Return the [X, Y] coordinate for the center point of the cell that contains the specified text.  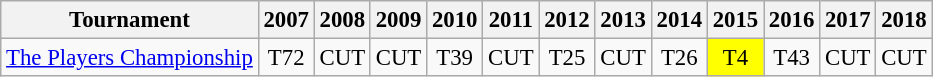
2012 [567, 20]
2011 [511, 20]
2010 [455, 20]
2007 [286, 20]
2018 [904, 20]
2015 [735, 20]
T39 [455, 58]
2008 [342, 20]
T26 [679, 58]
2016 [792, 20]
T25 [567, 58]
T4 [735, 58]
2017 [848, 20]
Tournament [130, 20]
2014 [679, 20]
T43 [792, 58]
The Players Championship [130, 58]
2013 [623, 20]
2009 [398, 20]
T72 [286, 58]
